Extract the [x, y] coordinate from the center of the cell holding the provided text.  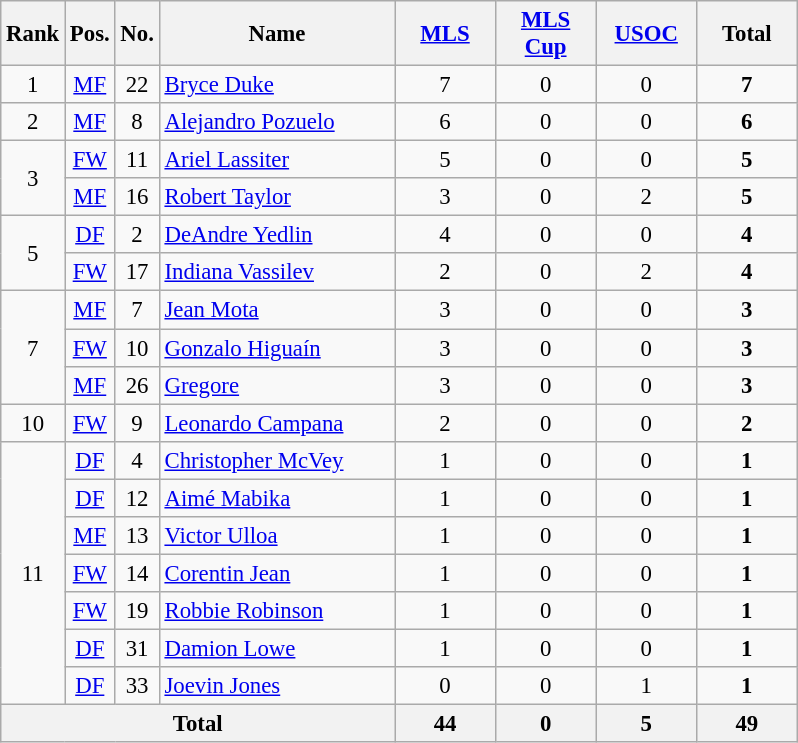
Bryce Duke [277, 85]
31 [137, 648]
26 [137, 385]
Gregore [277, 385]
19 [137, 611]
Aimé Mabika [277, 498]
No. [137, 34]
Victor Ulloa [277, 536]
44 [446, 724]
8 [137, 122]
Gonzalo Higuaín [277, 348]
Damion Lowe [277, 648]
Rank [33, 34]
14 [137, 573]
Leonardo Campana [277, 423]
DeAndre Yedlin [277, 235]
Joevin Jones [277, 686]
17 [137, 273]
Robbie Robinson [277, 611]
Christopher McVey [277, 460]
Pos. [90, 34]
49 [748, 724]
13 [137, 536]
Ariel Lassiter [277, 160]
Indiana Vassilev [277, 273]
9 [137, 423]
Name [277, 34]
Jean Mota [277, 310]
Robert Taylor [277, 197]
12 [137, 498]
33 [137, 686]
16 [137, 197]
USOC [646, 34]
Alejandro Pozuelo [277, 122]
22 [137, 85]
MLS Cup [546, 34]
MLS [446, 34]
Corentin Jean [277, 573]
